Return the (x, y) coordinate for the center point of the cell that contains the specified text.  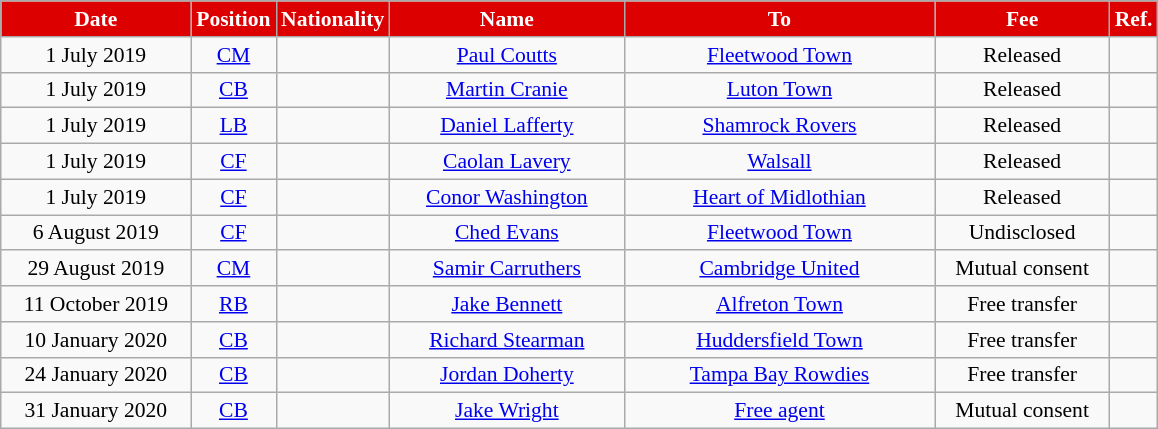
Alfreton Town (779, 304)
Heart of Midlothian (779, 197)
6 August 2019 (96, 233)
Fee (1022, 19)
11 October 2019 (96, 304)
LB (234, 126)
24 January 2020 (96, 375)
Walsall (779, 162)
10 January 2020 (96, 340)
Ched Evans (506, 233)
31 January 2020 (96, 411)
Luton Town (779, 90)
Martin Cranie (506, 90)
Jordan Doherty (506, 375)
29 August 2019 (96, 269)
Position (234, 19)
Free agent (779, 411)
Tampa Bay Rowdies (779, 375)
Samir Carruthers (506, 269)
Nationality (332, 19)
Ref. (1134, 19)
Huddersfield Town (779, 340)
Daniel Lafferty (506, 126)
Shamrock Rovers (779, 126)
Caolan Lavery (506, 162)
Jake Wright (506, 411)
Name (506, 19)
Cambridge United (779, 269)
Paul Coutts (506, 55)
Richard Stearman (506, 340)
Conor Washington (506, 197)
RB (234, 304)
Undisclosed (1022, 233)
To (779, 19)
Date (96, 19)
Jake Bennett (506, 304)
